Determine the [X, Y] coordinate at the center of the cell enclosing the given text.  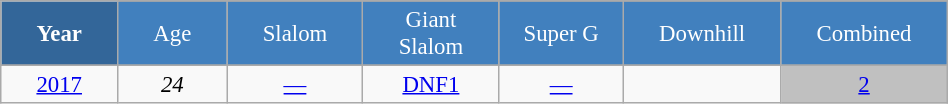
Slalom [295, 34]
Age [172, 34]
2 [864, 85]
GiantSlalom [431, 34]
24 [172, 85]
Combined [864, 34]
Year [60, 34]
Downhill [702, 34]
2017 [60, 85]
DNF1 [431, 85]
Super G [562, 34]
